Locate the cell with the specified text and output its (x, y) center coordinate. 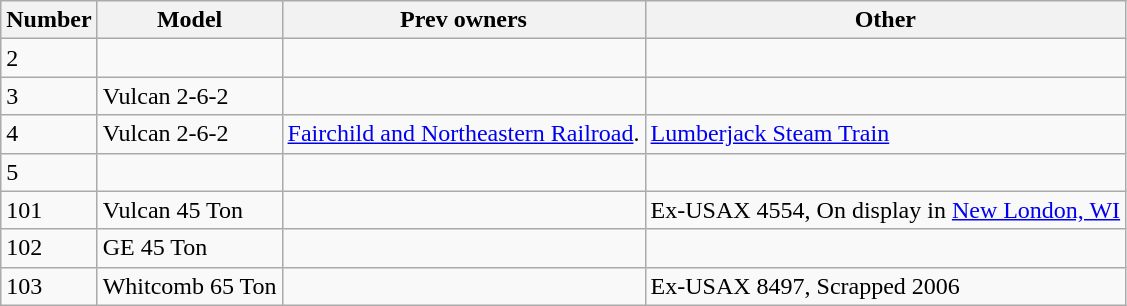
101 (49, 210)
5 (49, 172)
Vulcan 45 Ton (190, 210)
GE 45 Ton (190, 248)
102 (49, 248)
Model (190, 20)
Ex-USAX 8497, Scrapped 2006 (886, 286)
Fairchild and Northeastern Railroad. (464, 134)
2 (49, 58)
Number (49, 20)
3 (49, 96)
Ex-USAX 4554, On display in New London, WI (886, 210)
Other (886, 20)
Whitcomb 65 Ton (190, 286)
Prev owners (464, 20)
4 (49, 134)
Lumberjack Steam Train (886, 134)
103 (49, 286)
